Identify which cell holds the provided text, then report its (X, Y) central coordinate. 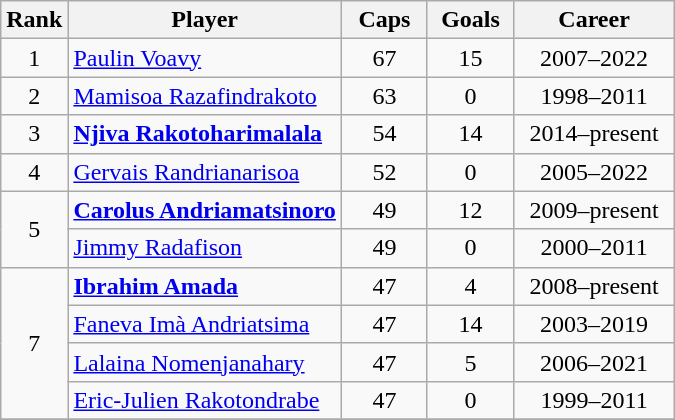
15 (470, 58)
2008–present (594, 286)
Ibrahim Amada (205, 286)
Career (594, 20)
2009–present (594, 210)
1 (34, 58)
1998–2011 (594, 96)
Paulin Voavy (205, 58)
2 (34, 96)
3 (34, 134)
12 (470, 210)
52 (384, 172)
67 (384, 58)
Njiva Rakotoharimalala (205, 134)
Faneva Imà Andriatsima (205, 324)
2006–2021 (594, 362)
63 (384, 96)
2014–present (594, 134)
54 (384, 134)
2003–2019 (594, 324)
Goals (470, 20)
2007–2022 (594, 58)
Lalaina Nomenjanahary (205, 362)
Rank (34, 20)
Gervais Randrianarisoa (205, 172)
Eric-Julien Rakotondrabe (205, 400)
7 (34, 343)
1999–2011 (594, 400)
Carolus Andriamatsinoro (205, 210)
Mamisoa Razafindrakoto (205, 96)
Jimmy Radafison (205, 248)
2005–2022 (594, 172)
Player (205, 20)
2000–2011 (594, 248)
Caps (384, 20)
